Locate the cell with the specified text and output its (x, y) center coordinate. 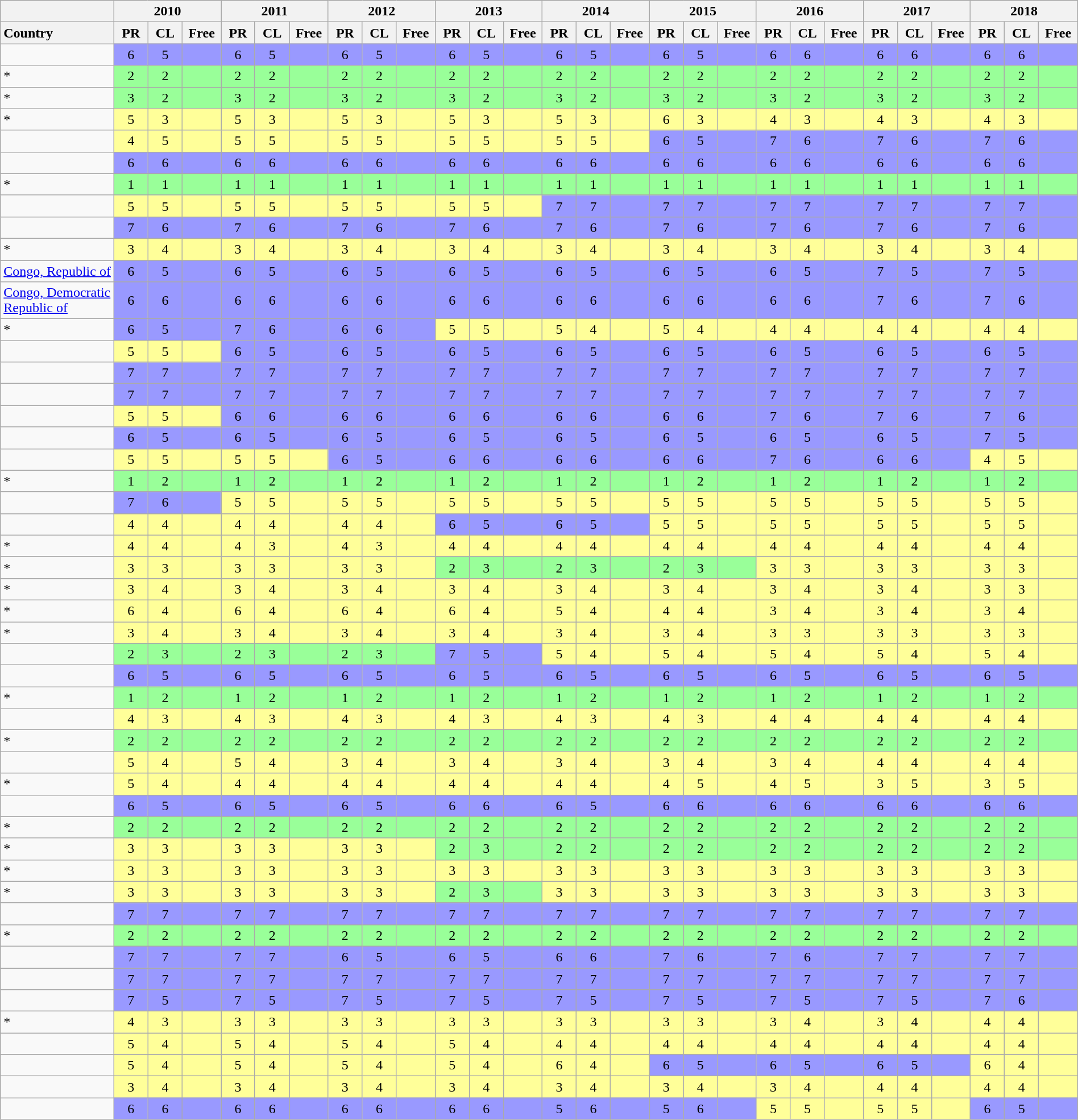
2013 (488, 11)
2015 (703, 11)
2016 (810, 11)
2010 (167, 11)
2017 (917, 11)
2011 (275, 11)
Country (57, 33)
Congo, Democratic Republic of (57, 300)
Congo, Republic of (57, 271)
2014 (596, 11)
2012 (382, 11)
2018 (1025, 11)
